Identify which cell holds the provided text, then report its [X, Y] central coordinate. 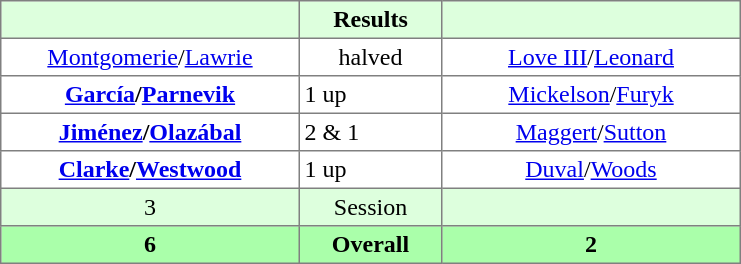
Duval/Woods [591, 170]
halved [370, 57]
6 [150, 245]
2 & 1 [370, 132]
3 [150, 207]
Love III/Leonard [591, 57]
Maggert/Sutton [591, 132]
Mickelson/Furyk [591, 95]
Results [370, 20]
Clarke/Westwood [150, 170]
2 [591, 245]
Session [370, 207]
García/Parnevik [150, 95]
Overall [370, 245]
Jiménez/Olazábal [150, 132]
Montgomerie/Lawrie [150, 57]
